Identify which cell holds the provided text, then report its (x, y) central coordinate. 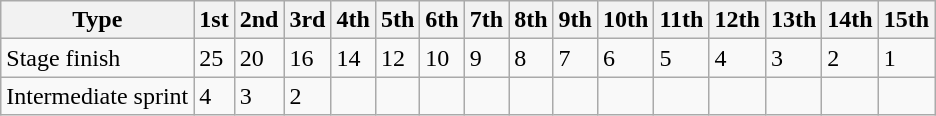
12 (397, 58)
25 (214, 58)
Stage finish (98, 58)
20 (259, 58)
12th (737, 20)
14 (353, 58)
14th (850, 20)
6 (625, 58)
9th (575, 20)
5th (397, 20)
16 (308, 58)
6th (442, 20)
7 (575, 58)
Intermediate sprint (98, 96)
Type (98, 20)
10 (442, 58)
3rd (308, 20)
1 (906, 58)
7th (486, 20)
9 (486, 58)
5 (682, 58)
8 (531, 58)
4th (353, 20)
15th (906, 20)
2nd (259, 20)
11th (682, 20)
8th (531, 20)
1st (214, 20)
13th (793, 20)
10th (625, 20)
